Return (X, Y) of the center of cell containing provided text 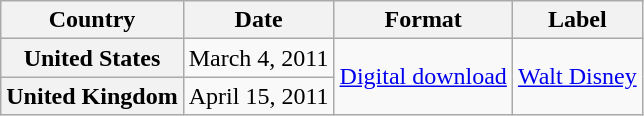
Label (577, 20)
Digital download (423, 77)
Country (92, 20)
April 15, 2011 (258, 96)
United States (92, 58)
Date (258, 20)
March 4, 2011 (258, 58)
Format (423, 20)
Walt Disney (577, 77)
United Kingdom (92, 96)
